Find where the given text appears and provide that cell's center as (X, Y) coordinate. 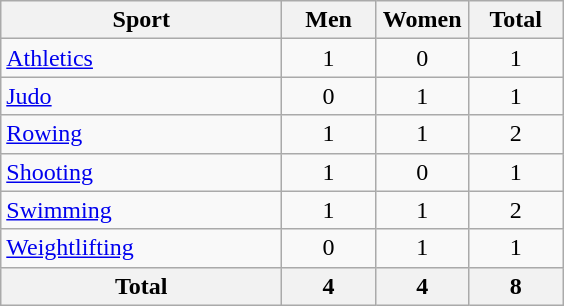
Sport (142, 20)
Shooting (142, 172)
Rowing (142, 134)
Judo (142, 96)
Men (329, 20)
Weightlifting (142, 248)
Women (422, 20)
8 (516, 286)
Swimming (142, 210)
Athletics (142, 58)
